Return (X, Y) of the center of cell containing provided text 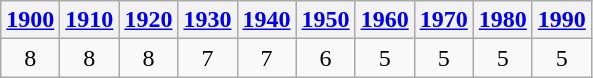
6 (326, 58)
1920 (148, 20)
1930 (208, 20)
1990 (562, 20)
1960 (384, 20)
1900 (30, 20)
1950 (326, 20)
1980 (502, 20)
1940 (266, 20)
1910 (90, 20)
1970 (444, 20)
